Extract the (X, Y) coordinate from the center of the cell holding the provided text.  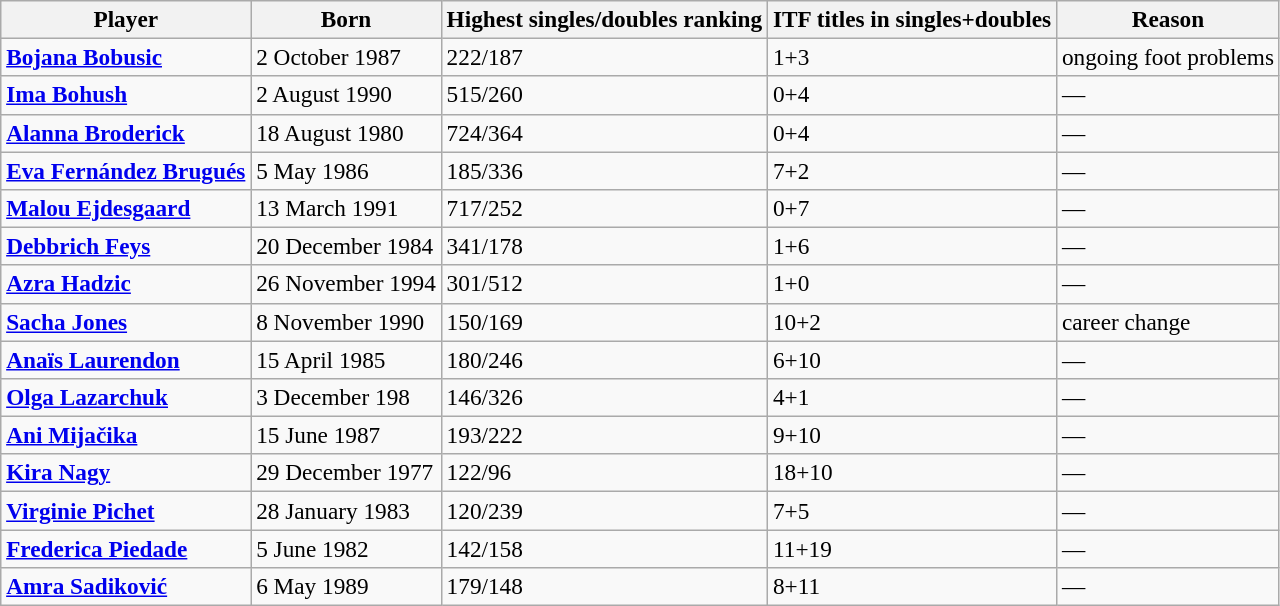
Ani Mijačika (126, 435)
1+3 (912, 57)
717/252 (604, 208)
Bojana Bobusic (126, 57)
Reason (1168, 19)
180/246 (604, 359)
18+10 (912, 473)
8 November 1990 (346, 322)
26 November 1994 (346, 284)
Kira Nagy (126, 473)
Player (126, 19)
515/260 (604, 95)
13 March 1991 (346, 208)
28 January 1983 (346, 510)
ongoing foot problems (1168, 57)
341/178 (604, 246)
10+2 (912, 322)
Born (346, 19)
Ima Bohush (126, 95)
6 May 1989 (346, 586)
Debbrich Feys (126, 246)
Eva Fernández Brugués (126, 170)
7+2 (912, 170)
185/336 (604, 170)
4+1 (912, 397)
2 August 1990 (346, 95)
20 December 1984 (346, 246)
Olga Lazarchuk (126, 397)
6+10 (912, 359)
Sacha Jones (126, 322)
1+0 (912, 284)
179/148 (604, 586)
18 August 1980 (346, 133)
Amra Sadiković (126, 586)
8+11 (912, 586)
0+7 (912, 208)
193/222 (604, 435)
29 December 1977 (346, 473)
142/158 (604, 548)
11+19 (912, 548)
Anaïs Laurendon (126, 359)
150/169 (604, 322)
146/326 (604, 397)
1+6 (912, 246)
2 October 1987 (346, 57)
ITF titles in singles+doubles (912, 19)
15 April 1985 (346, 359)
Highest singles/doubles ranking (604, 19)
Malou Ejdesgaard (126, 208)
15 June 1987 (346, 435)
120/239 (604, 510)
career change (1168, 322)
724/364 (604, 133)
Frederica Piedade (126, 548)
5 June 1982 (346, 548)
Virginie Pichet (126, 510)
222/187 (604, 57)
3 December 198 (346, 397)
Azra Hadzic (126, 284)
9+10 (912, 435)
122/96 (604, 473)
Alanna Broderick (126, 133)
5 May 1986 (346, 170)
301/512 (604, 284)
7+5 (912, 510)
